Determine the [X, Y] coordinate at the center of the cell enclosing the given text.  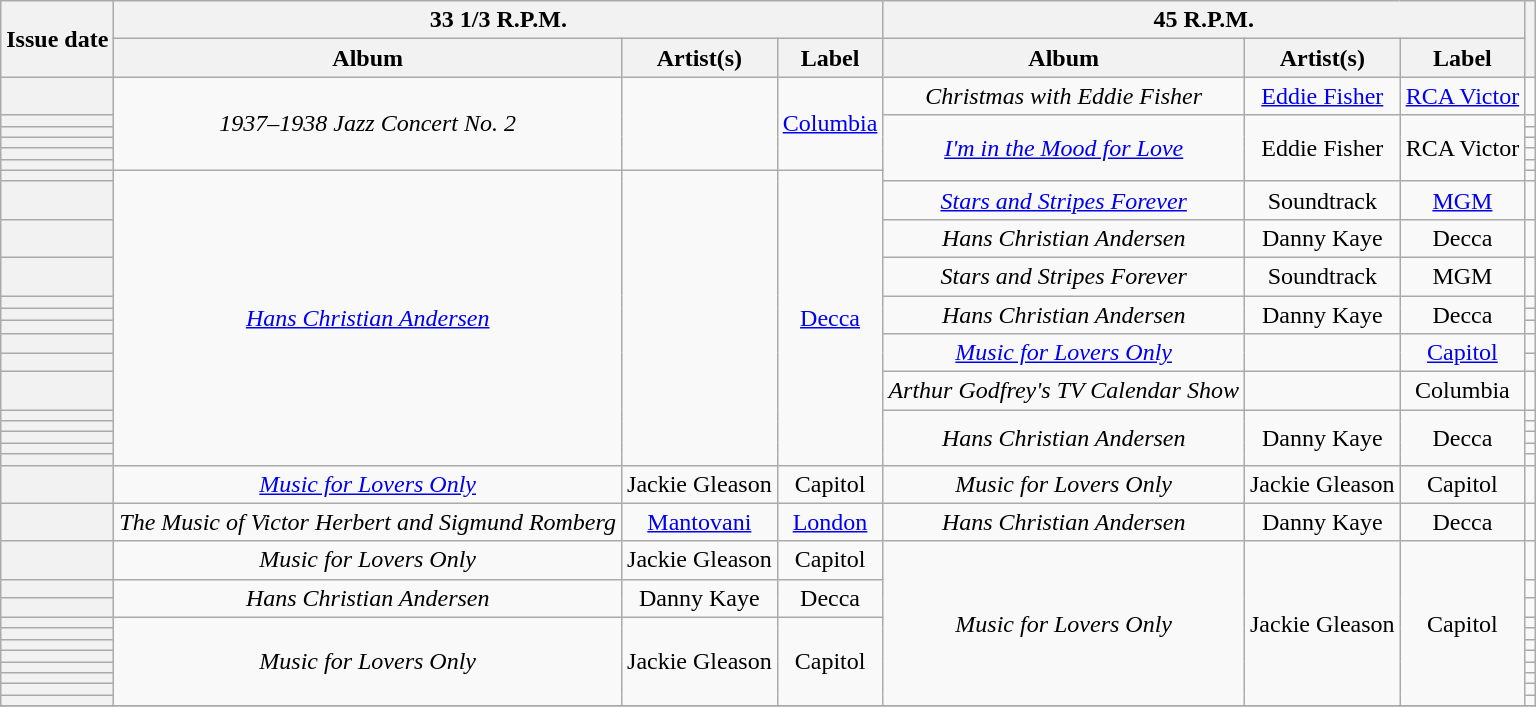
London [830, 522]
Issue date [58, 39]
Arthur Godfrey's TV Calendar Show [1064, 391]
Christmas with Eddie Fisher [1064, 96]
1937–1938 Jazz Concert No. 2 [368, 124]
Mantovani [700, 522]
I'm in the Mood for Love [1064, 148]
33 1/3 R.P.M. [498, 20]
The Music of Victor Herbert and Sigmund Romberg [368, 522]
45 R.P.M. [1204, 20]
